Provide the (X, Y) coordinate of the cell's center where the given text is located.  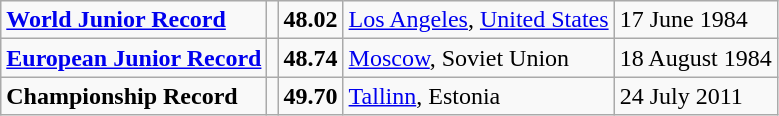
49.70 (310, 96)
Moscow, Soviet Union (478, 58)
24 July 2011 (696, 96)
World Junior Record (134, 20)
17 June 1984 (696, 20)
European Junior Record (134, 58)
48.74 (310, 58)
Championship Record (134, 96)
Los Angeles, United States (478, 20)
Tallinn, Estonia (478, 96)
48.02 (310, 20)
18 August 1984 (696, 58)
